Output the (x, y) coordinate of the center of the cell containing the given text.  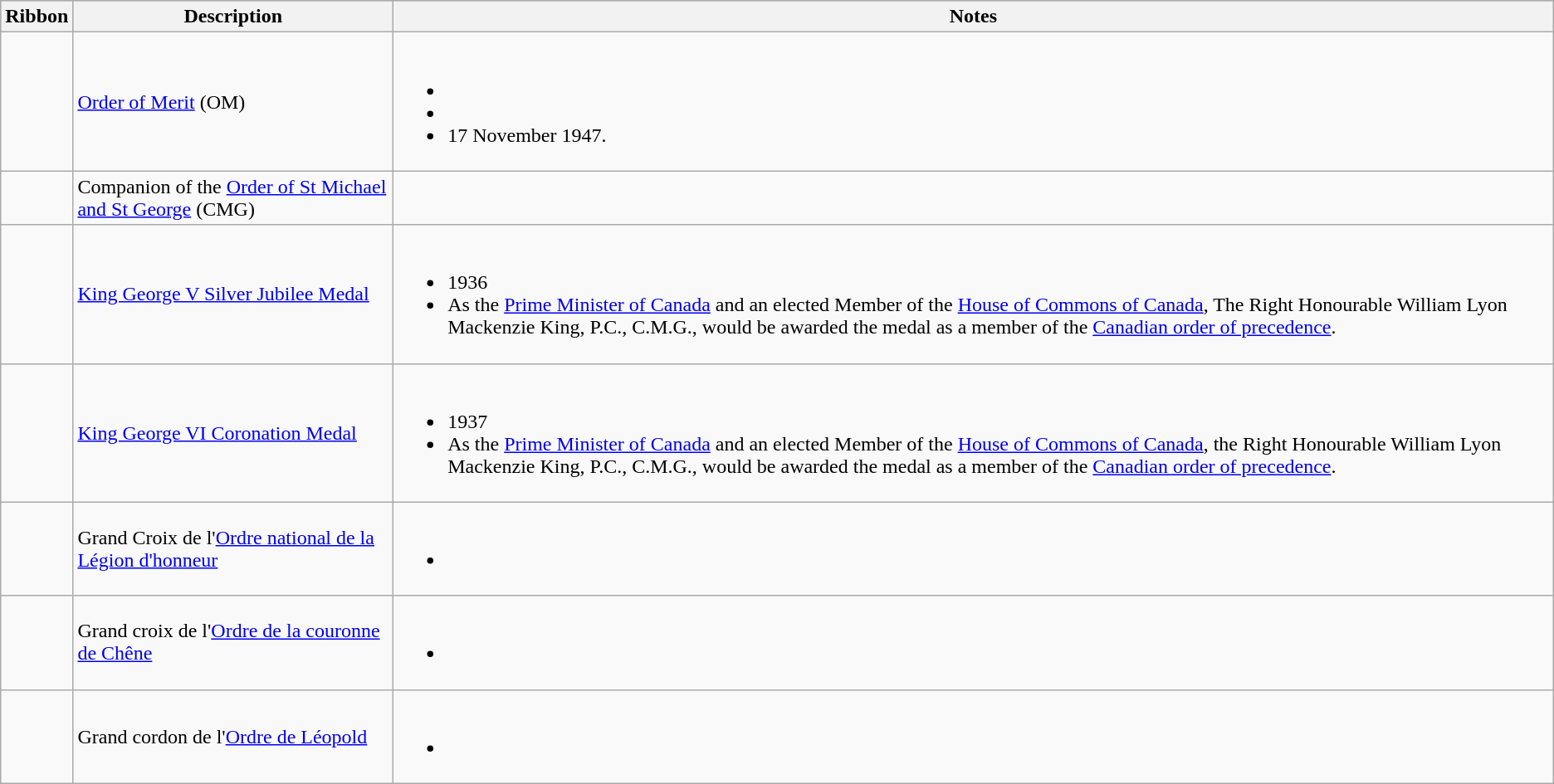
Order of Merit (OM) (233, 101)
Notes (974, 17)
Grand croix de l'Ordre de la couronne de Chêne (233, 642)
Grand Croix de l'Ordre national de la Légion d'honneur (233, 549)
Description (233, 17)
Ribbon (37, 17)
King George V Silver Jubilee Medal (233, 294)
King George VI Coronation Medal (233, 433)
17 November 1947. (974, 101)
Companion of the Order of St Michael and St George (CMG) (233, 197)
Grand cordon de l'Ordre de Léopold (233, 737)
